Extract the (X, Y) coordinate from the center of the cell holding the provided text.  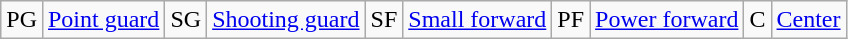
Center (808, 20)
Point guard (103, 20)
Small forward (478, 20)
PF (571, 20)
C (758, 20)
Shooting guard (286, 20)
Power forward (667, 20)
SG (186, 20)
PG (22, 20)
SF (384, 20)
